Pinpoint the cell where the given text exists, returning its (X, Y) midpoint coordinate. 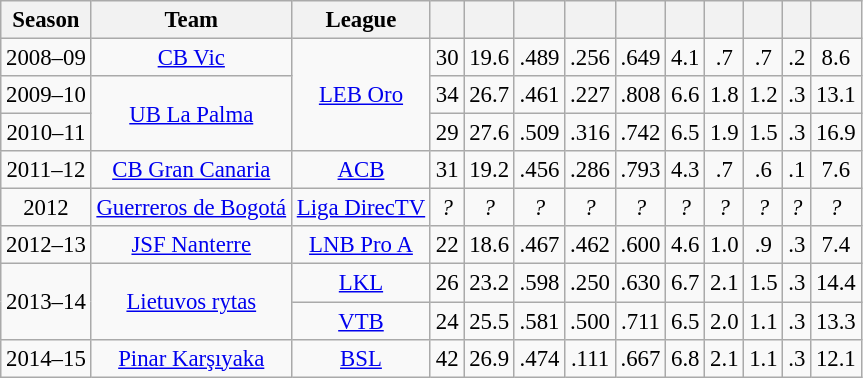
2009–10 (46, 95)
.467 (539, 245)
.474 (539, 358)
.742 (640, 133)
13.3 (836, 321)
1.8 (724, 95)
19.2 (489, 170)
Liga DirecTV (360, 208)
Season (46, 20)
19.6 (489, 58)
1.0 (724, 245)
LKL (360, 283)
30 (446, 58)
.598 (539, 283)
22 (446, 245)
2010–11 (46, 133)
42 (446, 358)
Team (191, 20)
2.0 (724, 321)
6.8 (686, 358)
2011–12 (46, 170)
.500 (590, 321)
.250 (590, 283)
.581 (539, 321)
Pinar Karşıyaka (191, 358)
26.7 (489, 95)
CB Gran Canaria (191, 170)
4.1 (686, 58)
JSF Nanterre (191, 245)
ACB (360, 170)
LNB Pro A (360, 245)
.489 (539, 58)
.630 (640, 283)
31 (446, 170)
2014–15 (46, 358)
.286 (590, 170)
.256 (590, 58)
26.9 (489, 358)
UB La Palma (191, 114)
27.6 (489, 133)
.111 (590, 358)
.793 (640, 170)
1.2 (764, 95)
13.1 (836, 95)
25.5 (489, 321)
.227 (590, 95)
12.1 (836, 358)
18.6 (489, 245)
4.3 (686, 170)
.461 (539, 95)
6.7 (686, 283)
League (360, 20)
CB Vic (191, 58)
23.2 (489, 283)
4.6 (686, 245)
VTB (360, 321)
34 (446, 95)
26 (446, 283)
.9 (764, 245)
.649 (640, 58)
.711 (640, 321)
.316 (590, 133)
.6 (764, 170)
.1 (797, 170)
1.9 (724, 133)
16.9 (836, 133)
6.6 (686, 95)
7.4 (836, 245)
Lietuvos rytas (191, 302)
.2 (797, 58)
.808 (640, 95)
14.4 (836, 283)
LEB Oro (360, 96)
8.6 (836, 58)
2013–14 (46, 302)
.600 (640, 245)
.456 (539, 170)
2012–13 (46, 245)
BSL (360, 358)
24 (446, 321)
2012 (46, 208)
.462 (590, 245)
2008–09 (46, 58)
7.6 (836, 170)
29 (446, 133)
.667 (640, 358)
Guerreros de Bogotá (191, 208)
.509 (539, 133)
